Capture the cell that displays the provided text and extract its (x, y) central coordinate. 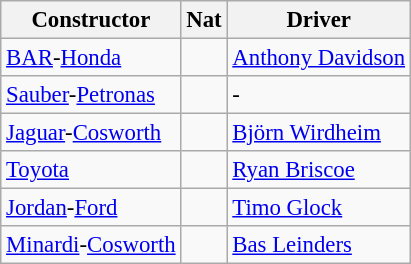
Toyota (91, 170)
Anthony Davidson (318, 58)
Jaguar-Cosworth (91, 133)
- (318, 95)
Constructor (91, 20)
Ryan Briscoe (318, 170)
Björn Wirdheim (318, 133)
Nat (204, 20)
Driver (318, 20)
Timo Glock (318, 208)
BAR-Honda (91, 58)
Jordan-Ford (91, 208)
Minardi-Cosworth (91, 245)
Sauber-Petronas (91, 95)
Bas Leinders (318, 245)
